Identify which cell holds the provided text, then report its [X, Y] central coordinate. 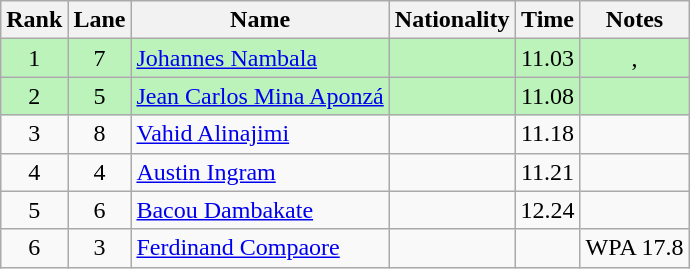
Name [260, 20]
11.21 [548, 172]
11.18 [548, 134]
Notes [634, 20]
12.24 [548, 210]
Rank [34, 20]
, [634, 58]
1 [34, 58]
Bacou Dambakate [260, 210]
Ferdinand Compaore [260, 248]
WPA 17.8 [634, 248]
Lane [100, 20]
Johannes Nambala [260, 58]
Jean Carlos Mina Aponzá [260, 96]
Nationality [452, 20]
Austin Ingram [260, 172]
Time [548, 20]
8 [100, 134]
Vahid Alinajimi [260, 134]
11.03 [548, 58]
11.08 [548, 96]
7 [100, 58]
2 [34, 96]
